Return (X, Y) of the center of cell containing provided text 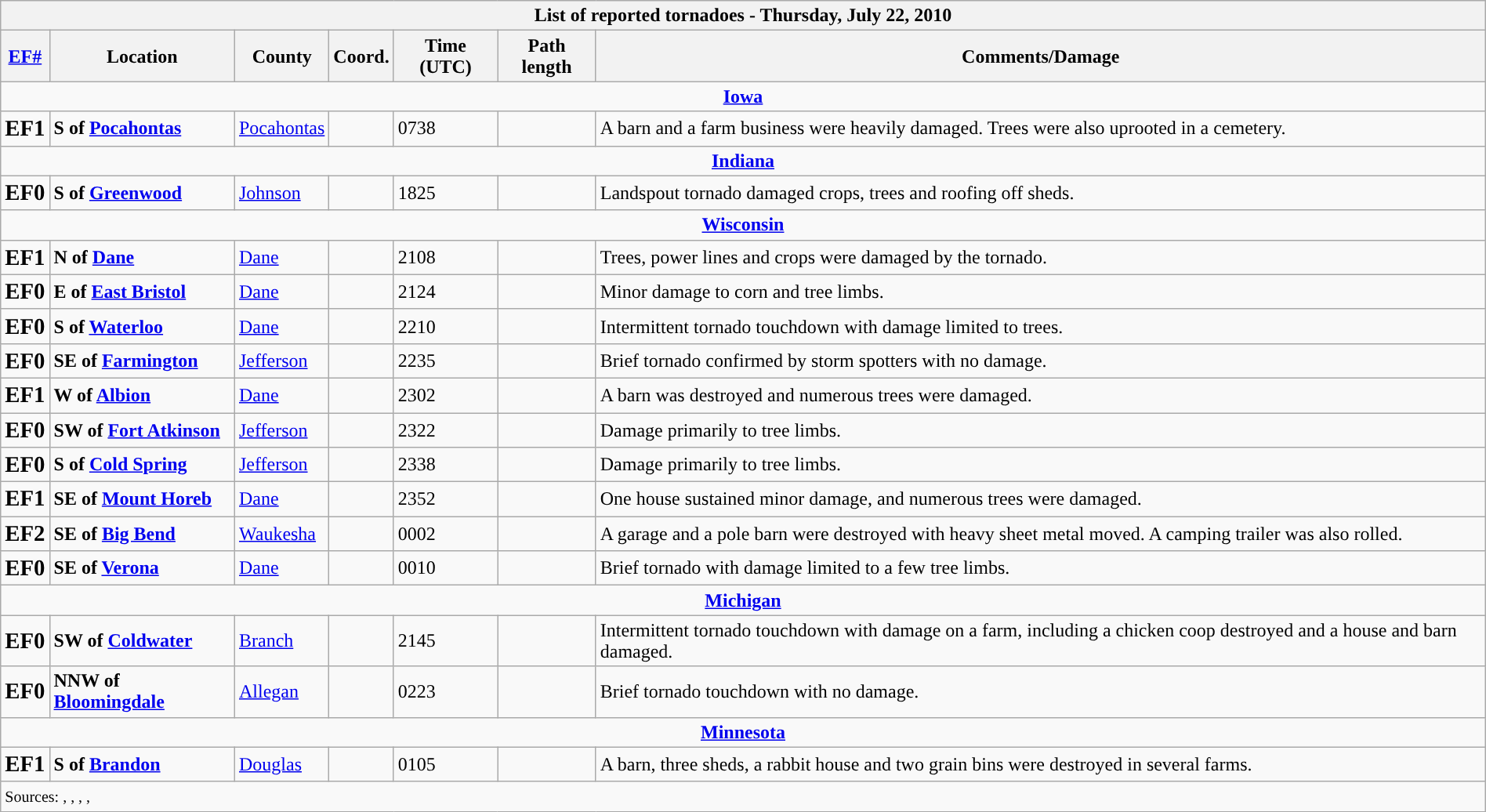
N of Dane (142, 257)
County (281, 56)
List of reported tornadoes - Thursday, July 22, 2010 (743, 16)
Intermittent tornado touchdown with damage limited to trees. (1041, 326)
Minnesota (743, 732)
SW of Coldwater (142, 641)
1825 (445, 193)
Comments/Damage (1041, 56)
Path length (547, 56)
A barn was destroyed and numerous trees were damaged. (1041, 395)
Trees, power lines and crops were damaged by the tornado. (1041, 257)
Landspout tornado damaged crops, trees and roofing off sheds. (1041, 193)
2302 (445, 395)
Minor damage to corn and tree limbs. (1041, 292)
Brief tornado touchdown with no damage. (1041, 691)
Indiana (743, 161)
2338 (445, 465)
W of Albion (142, 395)
Waukesha (281, 534)
A garage and a pole barn were destroyed with heavy sheet metal moved. A camping trailer was also rolled. (1041, 534)
Johnson (281, 193)
S of Brandon (142, 764)
Brief tornado confirmed by storm spotters with no damage. (1041, 361)
Pocahontas (281, 129)
2235 (445, 361)
One house sustained minor damage, and numerous trees were damaged. (1041, 499)
Coord. (361, 56)
2108 (445, 257)
2322 (445, 430)
EF# (25, 56)
Intermittent tornado touchdown with damage on a farm, including a chicken coop destroyed and a house and barn damaged. (1041, 641)
S of Pocahontas (142, 129)
0010 (445, 568)
0002 (445, 534)
0105 (445, 764)
A barn and a farm business were heavily damaged. Trees were also uprooted in a cemetery. (1041, 129)
Iowa (743, 96)
SE of Verona (142, 568)
EF2 (25, 534)
Brief tornado with damage limited to a few tree limbs. (1041, 568)
2145 (445, 641)
E of East Bristol (142, 292)
Location (142, 56)
SE of Big Bend (142, 534)
0223 (445, 691)
2352 (445, 499)
SE of Mount Horeb (142, 499)
Sources: , , , , (743, 796)
Branch (281, 641)
Allegan (281, 691)
A barn, three sheds, a rabbit house and two grain bins were destroyed in several farms. (1041, 764)
Wisconsin (743, 225)
SE of Farmington (142, 361)
S of Greenwood (142, 193)
SW of Fort Atkinson (142, 430)
S of Waterloo (142, 326)
Michigan (743, 600)
2124 (445, 292)
NNW of Bloomingdale (142, 691)
0738 (445, 129)
Douglas (281, 764)
Time (UTC) (445, 56)
S of Cold Spring (142, 465)
2210 (445, 326)
